Locate the cell with the specified text and output its (x, y) center coordinate. 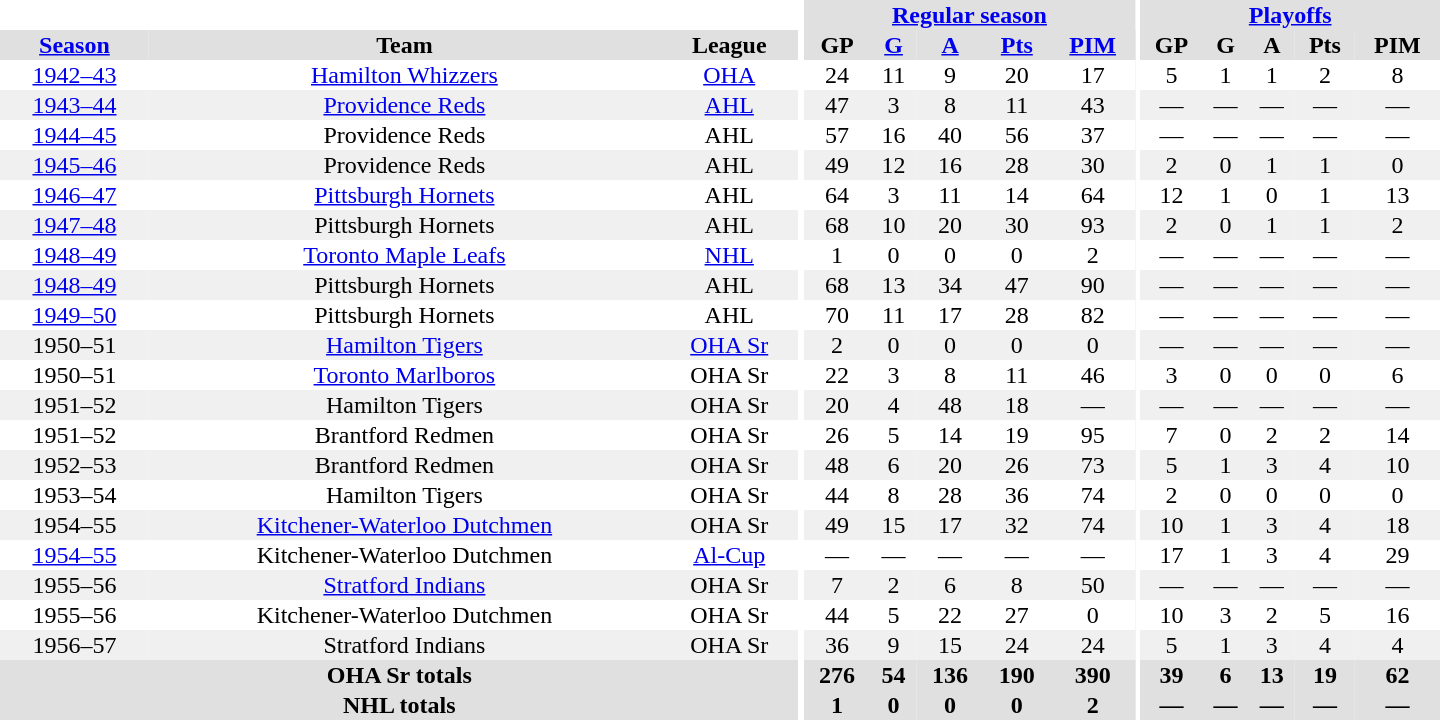
70 (838, 315)
95 (1092, 435)
93 (1092, 225)
OHA Sr totals (400, 675)
57 (838, 135)
1952–53 (74, 465)
50 (1092, 585)
390 (1092, 675)
1942–43 (74, 75)
Toronto Maple Leafs (404, 255)
276 (838, 675)
1953–54 (74, 495)
1956–57 (74, 645)
Regular season (970, 15)
46 (1092, 375)
56 (1016, 135)
NHL (730, 255)
Season (74, 45)
Hamilton Whizzers (404, 75)
1949–50 (74, 315)
190 (1016, 675)
Team (404, 45)
Playoffs (1290, 15)
34 (950, 285)
43 (1092, 105)
1943–44 (74, 105)
NHL totals (400, 705)
40 (950, 135)
1944–45 (74, 135)
OHA (730, 75)
54 (893, 675)
1947–48 (74, 225)
90 (1092, 285)
32 (1016, 525)
League (730, 45)
62 (1398, 675)
82 (1092, 315)
1945–46 (74, 165)
27 (1016, 615)
Al-Cup (730, 555)
39 (1171, 675)
29 (1398, 555)
73 (1092, 465)
1946–47 (74, 195)
37 (1092, 135)
136 (950, 675)
Toronto Marlboros (404, 375)
